Find where the given text appears and provide that cell's center as [x, y] coordinate. 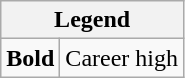
Legend [92, 20]
Bold [30, 58]
Career high [122, 58]
